Pinpoint the cell where the given text exists, returning its (X, Y) midpoint coordinate. 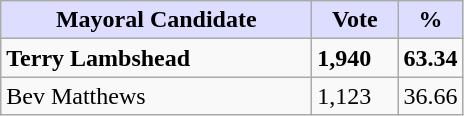
% (430, 20)
Mayoral Candidate (156, 20)
Vote (355, 20)
Terry Lambshead (156, 58)
1,123 (355, 96)
Bev Matthews (156, 96)
36.66 (430, 96)
63.34 (430, 58)
1,940 (355, 58)
